Determine the [X, Y] coordinate at the center of the cell enclosing the given text.  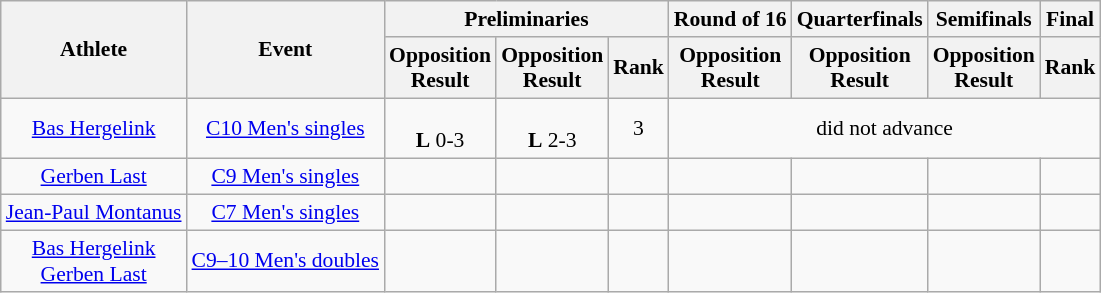
C9–10 Men's doubles [286, 260]
C10 Men's singles [286, 128]
C7 Men's singles [286, 213]
Gerben Last [94, 177]
Final [1070, 19]
Athlete [94, 50]
Bas Hergelink [94, 128]
Bas Hergelink Gerben Last [94, 260]
did not advance [885, 128]
C9 Men's singles [286, 177]
L 2-3 [552, 128]
Semifinals [984, 19]
L 0-3 [440, 128]
Jean-Paul Montanus [94, 213]
Quarterfinals [860, 19]
Event [286, 50]
Preliminaries [526, 19]
Round of 16 [730, 19]
3 [638, 128]
